Pinpoint the cell where the given text exists, returning its (x, y) midpoint coordinate. 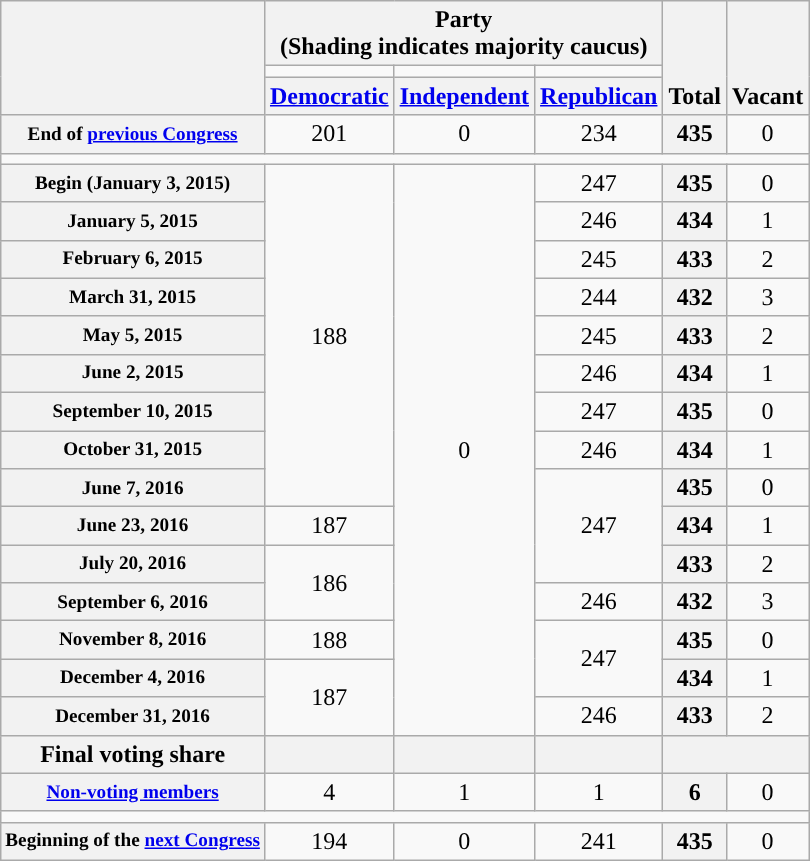
234 (599, 134)
February 6, 2015 (133, 259)
June 7, 2016 (133, 488)
Party (Shading indicates majority caucus) (464, 34)
Begin (January 3, 2015) (133, 183)
Independent (464, 96)
Final voting share (133, 754)
July 20, 2016 (133, 564)
Total (695, 58)
201 (329, 134)
June 2, 2015 (133, 373)
Democratic (329, 96)
End of previous Congress (133, 134)
January 5, 2015 (133, 221)
6 (695, 792)
September 10, 2015 (133, 411)
March 31, 2015 (133, 297)
194 (329, 841)
186 (329, 583)
December 31, 2016 (133, 716)
Vacant (768, 58)
4 (329, 792)
Republican (599, 96)
December 4, 2016 (133, 678)
244 (599, 297)
October 31, 2015 (133, 449)
November 8, 2016 (133, 640)
Beginning of the next Congress (133, 841)
241 (599, 841)
May 5, 2015 (133, 335)
Non-voting members (133, 792)
June 23, 2016 (133, 526)
September 6, 2016 (133, 602)
